Identify which cell holds the provided text, then report its [x, y] central coordinate. 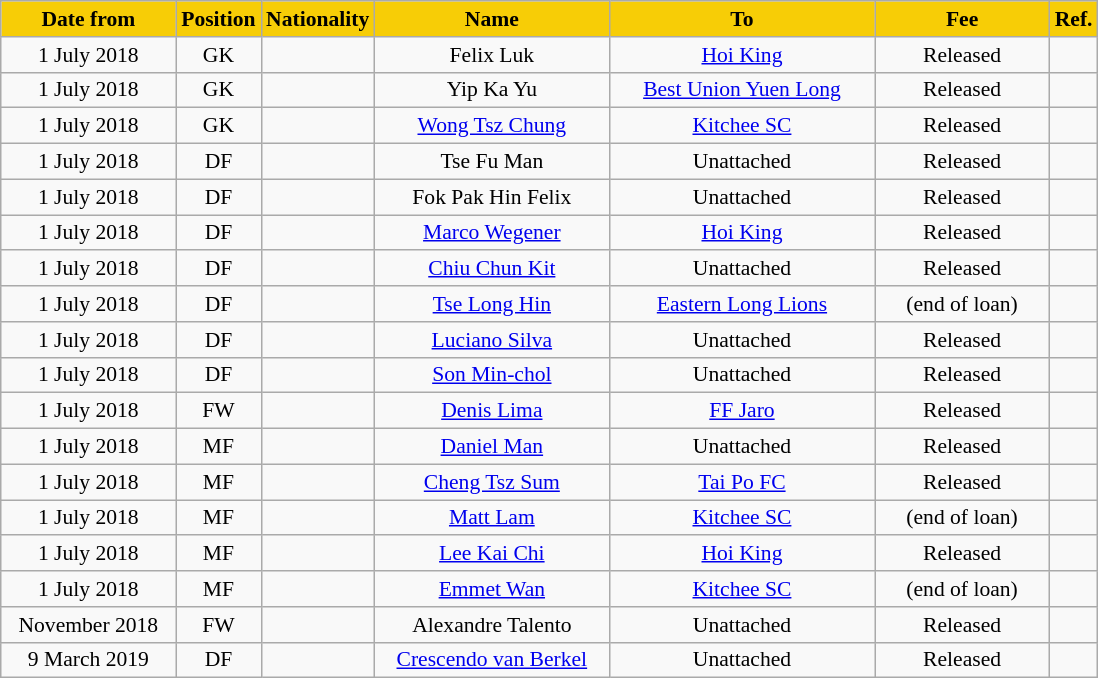
Best Union Yuen Long [742, 90]
Felix Luk [492, 55]
Date from [88, 19]
Chiu Chun Kit [492, 269]
To [742, 19]
Lee Kai Chi [492, 554]
FF Jaro [742, 411]
November 2018 [88, 625]
Matt Lam [492, 518]
Eastern Long Lions [742, 304]
Fok Pak Hin Felix [492, 197]
Name [492, 19]
Crescendo van Berkel [492, 660]
Cheng Tsz Sum [492, 482]
Denis Lima [492, 411]
Nationality [318, 19]
Fee [962, 19]
Ref. [1074, 19]
Tai Po FC [742, 482]
Wong Tsz Chung [492, 126]
Marco Wegener [492, 233]
Son Min-chol [492, 375]
Tse Fu Man [492, 162]
Emmet Wan [492, 589]
Tse Long Hin [492, 304]
9 March 2019 [88, 660]
Yip Ka Yu [492, 90]
Daniel Man [492, 447]
Position [218, 19]
Alexandre Talento [492, 625]
Luciano Silva [492, 340]
